Return (x, y) of the center of cell containing provided text 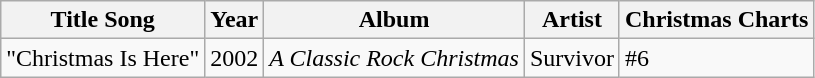
"Christmas Is Here" (103, 58)
Survivor (572, 58)
Title Song (103, 20)
2002 (234, 58)
A Classic Rock Christmas (394, 58)
Album (394, 20)
#6 (716, 58)
Christmas Charts (716, 20)
Artist (572, 20)
Year (234, 20)
